Pinpoint the cell where the given text exists, returning its (x, y) midpoint coordinate. 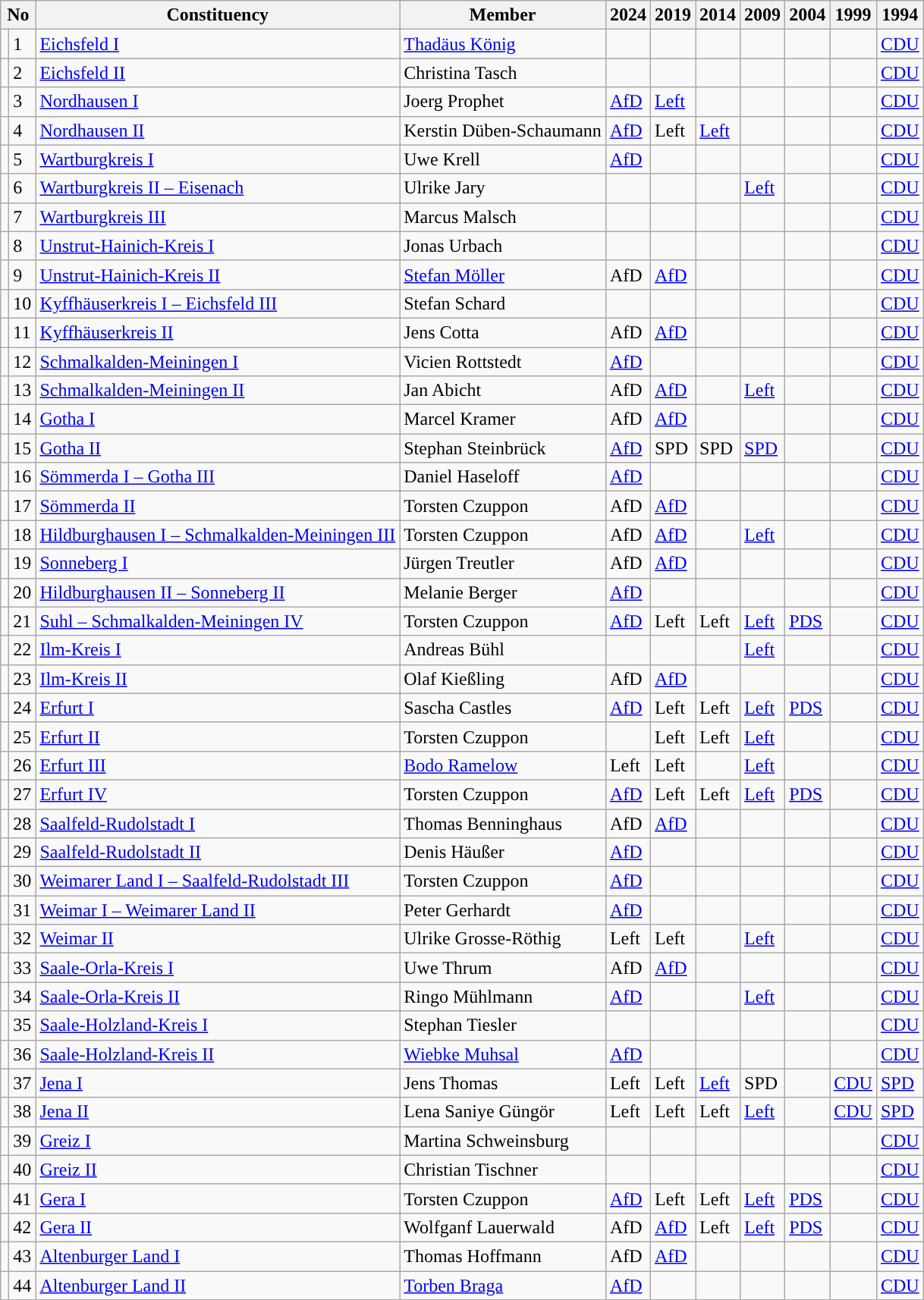
Torben Braga (503, 1286)
34 (23, 997)
Constituency (218, 15)
Hildburghausen I – Schmalkalden-Meiningen III (218, 535)
24 (23, 708)
Member (503, 15)
Greiz II (218, 1170)
Erfurt I (218, 708)
31 (23, 910)
Jens Cotta (503, 332)
Wiebke Muhsal (503, 1054)
6 (23, 188)
Ilm-Kreis II (218, 679)
Kyffhäuserkreis I – Eichsfeld III (218, 303)
Gera II (218, 1227)
5 (23, 159)
Jena I (218, 1083)
2 (23, 73)
33 (23, 968)
14 (23, 419)
1 (23, 44)
Lena Saniye Güngör (503, 1112)
Weimar I – Weimarer Land II (218, 910)
20 (23, 592)
Altenburger Land II (218, 1286)
Saale-Orla-Kreis I (218, 968)
Bodo Ramelow (503, 765)
Thadäus König (503, 44)
Nordhausen II (218, 130)
Suhl – Schmalkalden-Meiningen IV (218, 621)
38 (23, 1112)
1999 (853, 15)
25 (23, 736)
Stephan Tiesler (503, 1025)
Ilm-Kreis I (218, 650)
Jena II (218, 1112)
Jan Abicht (503, 391)
Uwe Thrum (503, 968)
Sömmerda I – Gotha III (218, 477)
Eichsfeld I (218, 44)
Christian Tischner (503, 1170)
Olaf Kießling (503, 679)
9 (23, 275)
Ulrike Grosse-Röthig (503, 939)
32 (23, 939)
Schmalkalden-Meiningen I (218, 362)
Erfurt III (218, 765)
Wartburgkreis I (218, 159)
Christina Tasch (503, 73)
19 (23, 564)
30 (23, 881)
13 (23, 391)
22 (23, 650)
Thomas Hoffmann (503, 1256)
2004 (807, 15)
29 (23, 853)
Martina Schweinsburg (503, 1141)
Altenburger Land I (218, 1256)
Wolfganf Lauerwald (503, 1227)
Saale-Holzland-Kreis I (218, 1025)
43 (23, 1256)
Weimarer Land I – Saalfeld-Rudolstadt III (218, 881)
Kyffhäuserkreis II (218, 332)
Greiz I (218, 1141)
35 (23, 1025)
Jonas Urbach (503, 246)
4 (23, 130)
Hildburghausen II – Sonneberg II (218, 592)
Erfurt II (218, 736)
Saalfeld-Rudolstadt II (218, 853)
Denis Häußer (503, 853)
Sömmerda II (218, 506)
Saale-Orla-Kreis II (218, 997)
2009 (763, 15)
23 (23, 679)
10 (23, 303)
Uwe Krell (503, 159)
Daniel Haseloff (503, 477)
27 (23, 794)
Sonneberg I (218, 564)
Nordhausen I (218, 102)
39 (23, 1141)
17 (23, 506)
Stephan Steinbrück (503, 448)
16 (23, 477)
Stefan Möller (503, 275)
Melanie Berger (503, 592)
18 (23, 535)
Thomas Benninghaus (503, 823)
Gera I (218, 1198)
12 (23, 362)
2014 (718, 15)
26 (23, 765)
Gotha I (218, 419)
Sascha Castles (503, 708)
44 (23, 1286)
Marcus Malsch (503, 217)
Weimar II (218, 939)
Saalfeld-Rudolstadt I (218, 823)
1994 (900, 15)
41 (23, 1198)
Wartburgkreis III (218, 217)
Peter Gerhardt (503, 910)
15 (23, 448)
Kerstin Düben-Schaumann (503, 130)
Andreas Bühl (503, 650)
3 (23, 102)
Saale-Holzland-Kreis II (218, 1054)
Ringo Mühlmann (503, 997)
7 (23, 217)
37 (23, 1083)
Joerg Prophet (503, 102)
Ulrike Jary (503, 188)
2024 (628, 15)
Erfurt IV (218, 794)
21 (23, 621)
Vicien Rottstedt (503, 362)
Unstrut-Hainich-Kreis II (218, 275)
40 (23, 1170)
8 (23, 246)
Schmalkalden-Meiningen II (218, 391)
11 (23, 332)
Stefan Schard (503, 303)
Marcel Kramer (503, 419)
Unstrut-Hainich-Kreis I (218, 246)
Eichsfeld II (218, 73)
Gotha II (218, 448)
Jens Thomas (503, 1083)
36 (23, 1054)
28 (23, 823)
Wartburgkreis II – Eisenach (218, 188)
42 (23, 1227)
Jürgen Treutler (503, 564)
No (18, 15)
2019 (672, 15)
